Return the [X, Y] coordinate for the center point of the cell that contains the specified text.  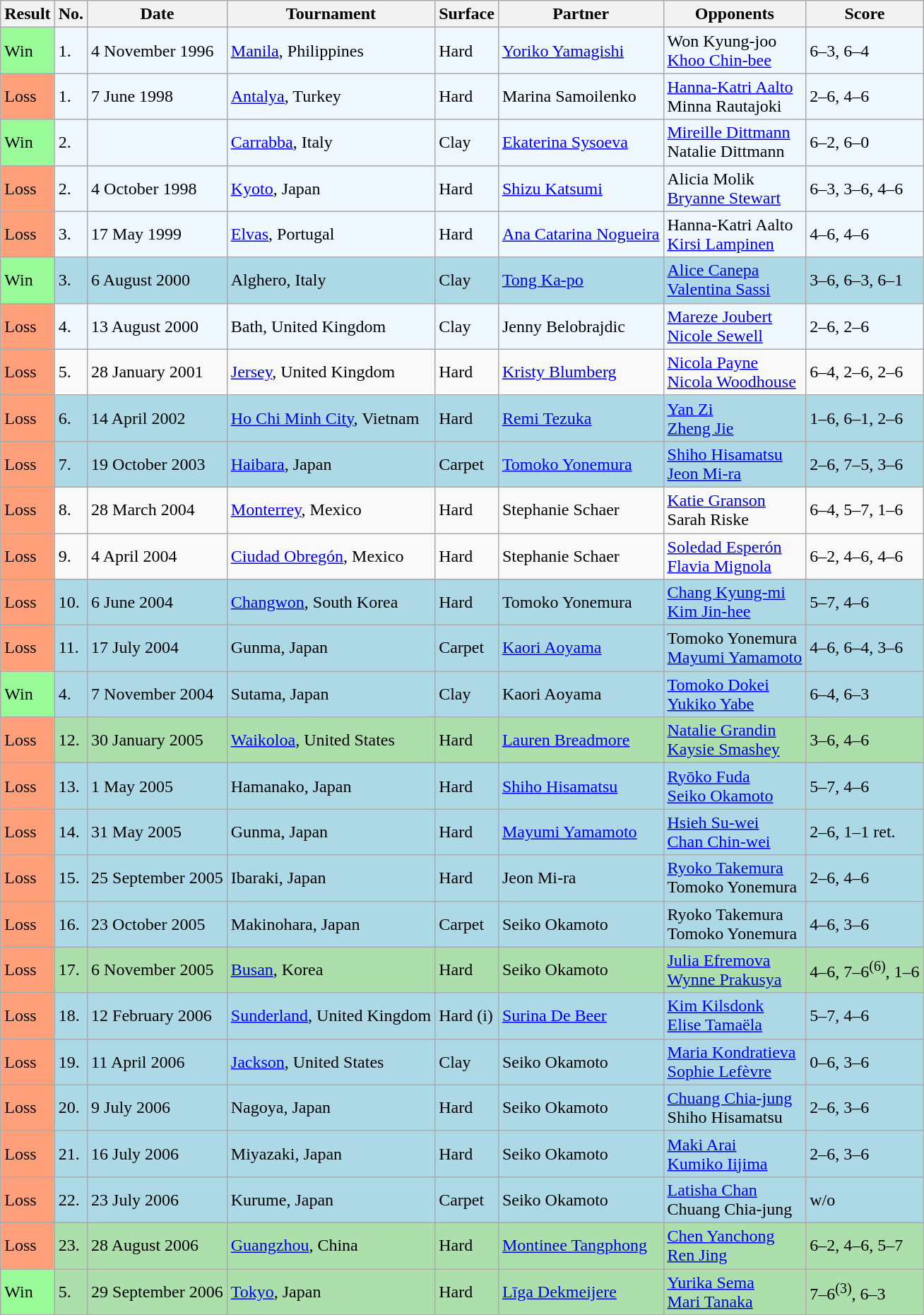
Tournament [331, 14]
28 August 2006 [158, 1245]
2–6, 2–6 [865, 326]
Alicia Molik Bryanne Stewart [735, 188]
Jeon Mi-ra [581, 878]
Kyoto, Japan [331, 188]
Lauren Breadmore [581, 741]
3–6, 4–6 [865, 741]
16 July 2006 [158, 1153]
7. [71, 464]
1 May 2005 [158, 786]
Jenny Belobrajdic [581, 326]
Manila, Philippines [331, 51]
Ibaraki, Japan [331, 878]
Jersey, United Kingdom [331, 372]
Hanna-Katri Aalto Minna Rautajoki [735, 96]
23. [71, 1245]
9 July 2006 [158, 1108]
Kim Kilsdonk Elise Tamaëla [735, 1016]
7 November 2004 [158, 694]
Sutama, Japan [331, 694]
w/o [865, 1200]
10. [71, 602]
13. [71, 786]
13 August 2000 [158, 326]
17 July 2004 [158, 649]
6–4, 6–3 [865, 694]
12. [71, 741]
Yoriko Yamagishi [581, 51]
Surface [467, 14]
4–6, 6–4, 3–6 [865, 649]
6 August 2000 [158, 280]
Haibara, Japan [331, 464]
25 September 2005 [158, 878]
Soledad Esperón Flavia Mignola [735, 555]
Nicola Payne Nicola Woodhouse [735, 372]
Hanna-Katri Aalto Kirsi Lampinen [735, 235]
Latisha Chan Chuang Chia-jung [735, 1200]
Katie Granson Sarah Riske [735, 510]
17. [71, 969]
Surina De Beer [581, 1016]
Mayumi Yamamoto [581, 832]
Sunderland, United Kingdom [331, 1016]
Ekaterina Sysoeva [581, 143]
22. [71, 1200]
Jackson, United States [331, 1061]
Yurika Sema Mari Tanaka [735, 1292]
Alice Canepa Valentina Sassi [735, 280]
17 May 1999 [158, 235]
Tokyo, Japan [331, 1292]
No. [71, 14]
Hard (i) [467, 1016]
19. [71, 1061]
Shiho Hisamatsu [581, 786]
Remi Tezuka [581, 418]
Chuang Chia-jung Shiho Hisamatsu [735, 1108]
4 November 1996 [158, 51]
Ho Chi Minh City, Vietnam [331, 418]
Opponents [735, 14]
Montinee Tangphong [581, 1245]
Tong Ka-po [581, 280]
Makinohara, Japan [331, 924]
6–4, 5–7, 1–6 [865, 510]
Shiho Hisamatsu Jeon Mi-ra [735, 464]
8. [71, 510]
Natalie Grandin Kaysie Smashey [735, 741]
4 April 2004 [158, 555]
Miyazaki, Japan [331, 1153]
14 April 2002 [158, 418]
Nagoya, Japan [331, 1108]
Julia Efremova Wynne Prakusya [735, 969]
Mireille Dittmann Natalie Dittmann [735, 143]
4 October 1998 [158, 188]
Tomoko Yonemura Mayumi Yamamoto [735, 649]
6 November 2005 [158, 969]
4–6, 3–6 [865, 924]
28 January 2001 [158, 372]
Hsieh Su-wei Chan Chin-wei [735, 832]
14. [71, 832]
0–6, 3–6 [865, 1061]
6–2, 6–0 [865, 143]
23 July 2006 [158, 1200]
9. [71, 555]
16. [71, 924]
11. [71, 649]
12 February 2006 [158, 1016]
6–3, 6–4 [865, 51]
Chen Yanchong Ren Jing [735, 1245]
2–6, 1–1 ret. [865, 832]
Antalya, Turkey [331, 96]
Monterrey, Mexico [331, 510]
19 October 2003 [158, 464]
Yan Zi Zheng Jie [735, 418]
Alghero, Italy [331, 280]
6–3, 3–6, 4–6 [865, 188]
Maki Arai Kumiko Iijima [735, 1153]
Ana Catarina Nogueira [581, 235]
Marina Samoilenko [581, 96]
6 June 2004 [158, 602]
Ryōko Fuda Seiko Okamoto [735, 786]
Bath, United Kingdom [331, 326]
Guangzhou, China [331, 1245]
Līga Dekmeijere [581, 1292]
4–6, 7–6(6), 1–6 [865, 969]
Changwon, South Korea [331, 602]
18. [71, 1016]
6–2, 4–6, 4–6 [865, 555]
6–4, 2–6, 2–6 [865, 372]
2–6, 7–5, 3–6 [865, 464]
31 May 2005 [158, 832]
23 October 2005 [158, 924]
Maria Kondratieva Sophie Lefèvre [735, 1061]
21. [71, 1153]
4–6, 4–6 [865, 235]
15. [71, 878]
11 April 2006 [158, 1061]
Shizu Katsumi [581, 188]
Won Kyung-joo Khoo Chin-bee [735, 51]
Kurume, Japan [331, 1200]
7–6(3), 6–3 [865, 1292]
Ciudad Obregón, Mexico [331, 555]
20. [71, 1108]
1–6, 6–1, 2–6 [865, 418]
Busan, Korea [331, 969]
29 September 2006 [158, 1292]
Partner [581, 14]
Waikoloa, United States [331, 741]
Date [158, 14]
Result [28, 14]
3–6, 6–3, 6–1 [865, 280]
28 March 2004 [158, 510]
6. [71, 418]
Score [865, 14]
30 January 2005 [158, 741]
Mareze Joubert Nicole Sewell [735, 326]
Chang Kyung-mi Kim Jin-hee [735, 602]
Elvas, Portugal [331, 235]
6–2, 4–6, 5–7 [865, 1245]
Hamanako, Japan [331, 786]
Kristy Blumberg [581, 372]
Carrabba, Italy [331, 143]
7 June 1998 [158, 96]
Tomoko Dokei Yukiko Yabe [735, 694]
